Return [X, Y] of the center of cell containing provided text 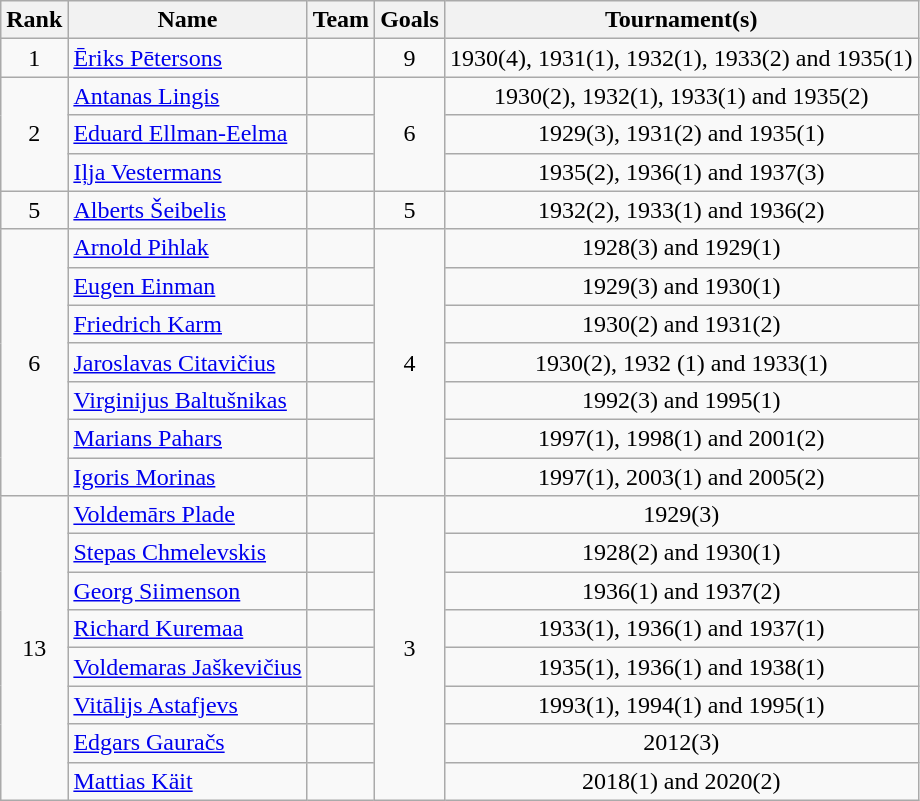
Voldemārs Plade [188, 515]
2 [34, 134]
1997(1), 1998(1) and 2001(2) [681, 438]
1930(2), 1932 (1) and 1933(1) [681, 362]
Team [341, 20]
Antanas Lingis [188, 96]
Name [188, 20]
1935(1), 1936(1) and 1938(1) [681, 667]
9 [410, 58]
Georg Siimenson [188, 591]
1929(3) [681, 515]
1936(1) and 1937(2) [681, 591]
Eduard Ellman-Eelma [188, 134]
Alberts Šeibelis [188, 210]
4 [410, 362]
3 [410, 648]
1935(2), 1936(1) and 1937(3) [681, 172]
Stepas Chmelevskis [188, 553]
Tournament(s) [681, 20]
1928(3) and 1929(1) [681, 248]
Eugen Einman [188, 286]
Voldemaras Jaškevičius [188, 667]
1928(2) and 1930(1) [681, 553]
Virginijus Baltušnikas [188, 400]
Friedrich Karm [188, 324]
1929(3), 1931(2) and 1935(1) [681, 134]
Arnold Pihlak [188, 248]
Edgars Gauračs [188, 743]
Jaroslavas Citavičius [188, 362]
1930(2), 1932(1), 1933(1) and 1935(2) [681, 96]
13 [34, 648]
Mattias Käit [188, 781]
1993(1), 1994(1) and 1995(1) [681, 705]
Igoris Morinas [188, 477]
Marians Pahars [188, 438]
Iļja Vestermans [188, 172]
2018(1) and 2020(2) [681, 781]
1929(3) and 1930(1) [681, 286]
Vitālijs Astafjevs [188, 705]
Richard Kuremaa [188, 629]
Goals [410, 20]
Rank [34, 20]
1930(4), 1931(1), 1932(1), 1933(2) and 1935(1) [681, 58]
1992(3) and 1995(1) [681, 400]
1932(2), 1933(1) and 1936(2) [681, 210]
1930(2) and 1931(2) [681, 324]
1997(1), 2003(1) and 2005(2) [681, 477]
1 [34, 58]
Ēriks Pētersons [188, 58]
2012(3) [681, 743]
1933(1), 1936(1) and 1937(1) [681, 629]
